Determine the (x, y) coordinate at the center of the cell enclosing the given text.  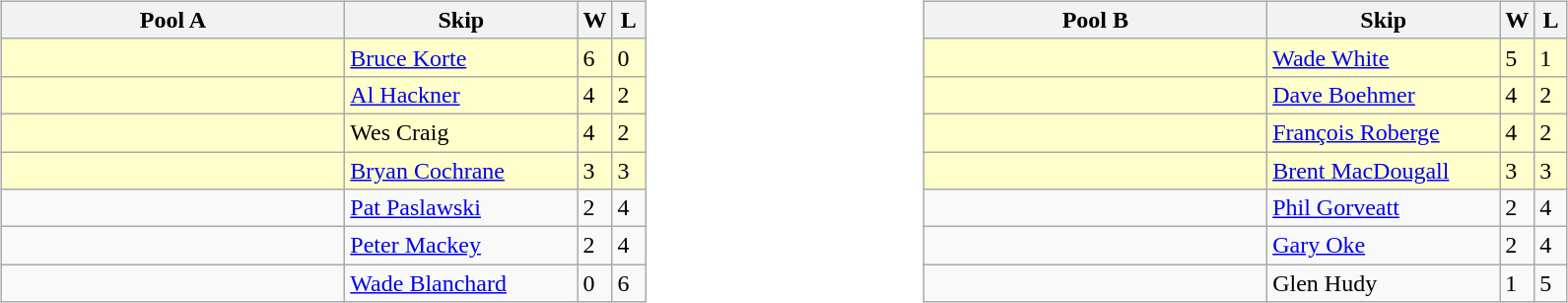
Pool B (1096, 20)
Glen Hudy (1384, 283)
Wade White (1384, 57)
Gary Oke (1384, 246)
Pat Paslawski (461, 208)
François Roberge (1384, 132)
Pool A (173, 20)
Brent MacDougall (1384, 171)
Al Hackner (461, 95)
Wes Craig (461, 132)
Peter Mackey (461, 246)
Bruce Korte (461, 57)
Bryan Cochrane (461, 171)
Wade Blanchard (461, 283)
Phil Gorveatt (1384, 208)
Dave Boehmer (1384, 95)
